Pinpoint the cell where the given text exists, returning its (x, y) midpoint coordinate. 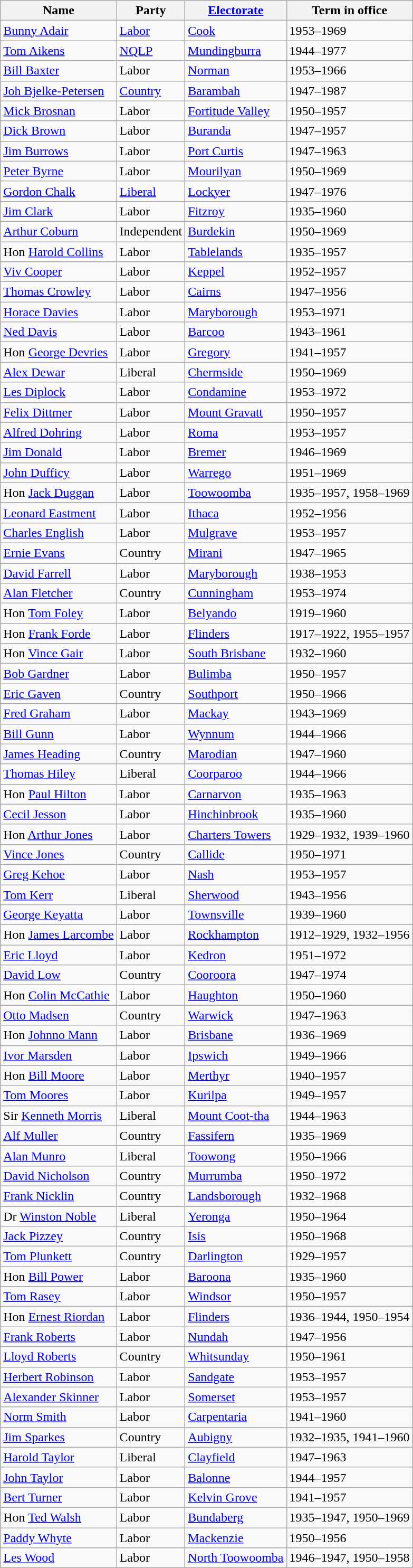
Ernie Evans (59, 553)
Kurilpa (236, 1095)
Fortitude Valley (236, 111)
1952–1956 (349, 513)
Tom Aikens (59, 51)
1936–1969 (349, 1035)
1932–1935, 1941–1960 (349, 1437)
Sherwood (236, 895)
Buranda (236, 131)
Mulgrave (236, 533)
Cooroora (236, 975)
1946–1947, 1950–1958 (349, 1558)
1943–1961 (349, 332)
Isis (236, 1236)
Keppel (236, 272)
1950–1971 (349, 854)
1947–1974 (349, 975)
Toowong (236, 1156)
1950–1968 (349, 1236)
Sir Kenneth Morris (59, 1116)
Hon Tom Foley (59, 613)
Hon Ted Walsh (59, 1517)
Barambah (236, 91)
Bunny Adair (59, 31)
Eric Lloyd (59, 955)
1953–1972 (349, 392)
Whitsunday (236, 1357)
1944–1957 (349, 1477)
Callide (236, 854)
Darlington (236, 1257)
Townsville (236, 915)
Tom Plunkett (59, 1257)
Norman (236, 71)
Peter Byrne (59, 171)
Bill Gunn (59, 734)
1912–1929, 1932–1956 (349, 935)
North Toowoomba (236, 1558)
Bill Baxter (59, 71)
Hon Jack Duggan (59, 493)
Hon Frank Forde (59, 634)
Thomas Crowley (59, 292)
Eric Gaven (59, 694)
Hon Colin McCathie (59, 995)
1950–1961 (349, 1357)
Ipswich (236, 1055)
David Low (59, 975)
Gregory (236, 352)
Vince Jones (59, 854)
Fassifern (236, 1136)
1943–1969 (349, 714)
Chermside (236, 372)
1944–1977 (349, 51)
Alex Dewar (59, 372)
Kelvin Grove (236, 1497)
Party (151, 11)
Ned Davis (59, 332)
1947–1965 (349, 553)
Joh Bjelke-Petersen (59, 91)
Roma (236, 432)
1943–1956 (349, 895)
Electorate (236, 11)
Mourilyan (236, 171)
Carpentaria (236, 1417)
John Taylor (59, 1477)
Mirani (236, 553)
1949–1957 (349, 1095)
Mackenzie (236, 1538)
Brisbane (236, 1035)
John Dufficy (59, 473)
Sandgate (236, 1377)
Hon Harold Collins (59, 252)
Marodian (236, 754)
Ivor Marsden (59, 1055)
1947–1987 (349, 91)
Cunningham (236, 593)
Murrumba (236, 1176)
Charles English (59, 533)
1935–1963 (349, 794)
Frank Roberts (59, 1337)
Somerset (236, 1397)
Nundah (236, 1337)
1944–1963 (349, 1116)
Balonne (236, 1477)
Warwick (236, 1015)
Southport (236, 694)
Mick Brosnan (59, 111)
Baroona (236, 1277)
1950–1972 (349, 1176)
Arthur Coburn (59, 231)
Yeronga (236, 1216)
Bremer (236, 452)
Mackay (236, 714)
1939–1960 (349, 915)
Hinchinbrook (236, 814)
Jim Clark (59, 211)
1953–1966 (349, 71)
Herbert Robinson (59, 1377)
Hon Vince Gair (59, 654)
Alan Munro (59, 1156)
Windsor (236, 1297)
Les Wood (59, 1558)
Gordon Chalk (59, 191)
Lockyer (236, 191)
George Keyatta (59, 915)
Cairns (236, 292)
Norm Smith (59, 1417)
Cecil Jesson (59, 814)
Hon Paul Hilton (59, 794)
1932–1960 (349, 654)
Bundaberg (236, 1517)
Bulimba (236, 674)
Jack Pizzey (59, 1236)
Dr Winston Noble (59, 1216)
Tom Moores (59, 1095)
Alexander Skinner (59, 1397)
1951–1972 (349, 955)
1947–1957 (349, 131)
1938–1953 (349, 573)
Belyando (236, 613)
Burdekin (236, 231)
Mount Gravatt (236, 412)
Paddy Whyte (59, 1538)
Carnarvon (236, 794)
Merthyr (236, 1075)
Otto Madsen (59, 1015)
1950–1960 (349, 995)
Hon Arthur Jones (59, 834)
David Nicholson (59, 1176)
Hon Bill Power (59, 1277)
Condamine (236, 392)
1947–1960 (349, 754)
1952–1957 (349, 272)
1950–1956 (349, 1538)
Mount Coot-tha (236, 1116)
Barcoo (236, 332)
1917–1922, 1955–1957 (349, 634)
1949–1966 (349, 1055)
Horace Davies (59, 312)
Bob Gardner (59, 674)
1929–1932, 1939–1960 (349, 834)
Haughton (236, 995)
Fred Graham (59, 714)
NQLP (151, 51)
Ithaca (236, 513)
Greg Kehoe (59, 874)
Tom Rasey (59, 1297)
Alan Fletcher (59, 593)
Aubigny (236, 1437)
Alfred Dohring (59, 432)
Port Curtis (236, 151)
Tablelands (236, 252)
Kedron (236, 955)
Felix Dittmer (59, 412)
1953–1974 (349, 593)
Dick Brown (59, 131)
Jim Burrows (59, 151)
1935–1957 (349, 252)
Jim Sparkes (59, 1437)
Toowoomba (236, 493)
Hon Johnno Mann (59, 1035)
Hon James Larcombe (59, 935)
1951–1969 (349, 473)
Thomas Hiley (59, 774)
Les Diplock (59, 392)
Nash (236, 874)
1953–1969 (349, 31)
Warrego (236, 473)
David Farrell (59, 573)
1936–1944, 1950–1954 (349, 1317)
Coorparoo (236, 774)
1935–1957, 1958–1969 (349, 493)
Hon Ernest Riordan (59, 1317)
Mundingburra (236, 51)
1950–1964 (349, 1216)
Name (59, 11)
Harold Taylor (59, 1457)
1941–1960 (349, 1417)
Independent (151, 231)
Clayfield (236, 1457)
Fitzroy (236, 211)
Lloyd Roberts (59, 1357)
1935–1969 (349, 1136)
James Heading (59, 754)
1919–1960 (349, 613)
1946–1969 (349, 452)
Alf Muller (59, 1136)
Frank Nicklin (59, 1196)
Jim Donald (59, 452)
1935–1947, 1950–1969 (349, 1517)
Tom Kerr (59, 895)
Cook (236, 31)
Bert Turner (59, 1497)
Leonard Eastment (59, 513)
1953–1971 (349, 312)
1932–1968 (349, 1196)
Hon George Devries (59, 352)
Hon Bill Moore (59, 1075)
South Brisbane (236, 654)
Landsborough (236, 1196)
Charters Towers (236, 834)
1929–1957 (349, 1257)
Rockhampton (236, 935)
Term in office (349, 11)
Viv Cooper (59, 272)
1940–1957 (349, 1075)
Wynnum (236, 734)
1947–1976 (349, 191)
